Scan for the cell matching the given text and deliver its [X, Y] coordinate at center. 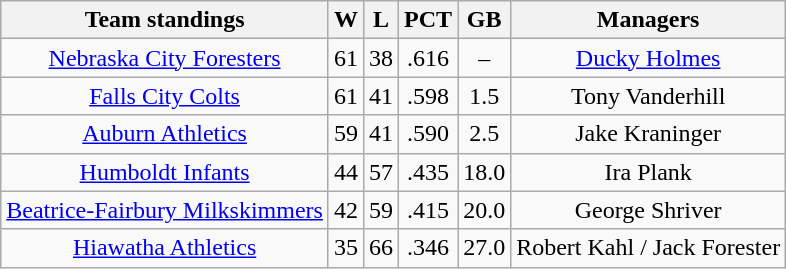
42 [346, 210]
.415 [428, 210]
Auburn Athletics [165, 134]
Hiawatha Athletics [165, 248]
Managers [648, 20]
Tony Vanderhill [648, 96]
38 [380, 58]
.590 [428, 134]
57 [380, 172]
.435 [428, 172]
.598 [428, 96]
George Shriver [648, 210]
Beatrice-Fairbury Milkskimmers [165, 210]
– [484, 58]
66 [380, 248]
GB [484, 20]
W [346, 20]
1.5 [484, 96]
Ducky Holmes [648, 58]
Falls City Colts [165, 96]
PCT [428, 20]
Nebraska City Foresters [165, 58]
L [380, 20]
18.0 [484, 172]
Team standings [165, 20]
Jake Kraninger [648, 134]
Humboldt Infants [165, 172]
2.5 [484, 134]
20.0 [484, 210]
.616 [428, 58]
Robert Kahl / Jack Forester [648, 248]
Ira Plank [648, 172]
35 [346, 248]
44 [346, 172]
27.0 [484, 248]
.346 [428, 248]
